Scan for the cell matching the given text and deliver its (X, Y) coordinate at center. 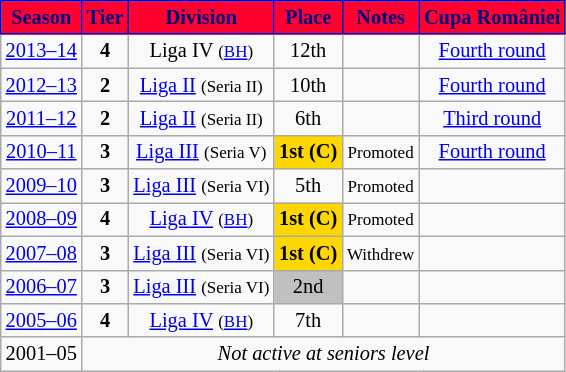
2009–10 (42, 186)
Cupa României (492, 17)
Withdrew (380, 253)
6th (308, 118)
5th (308, 186)
10th (308, 85)
Season (42, 17)
2008–09 (42, 219)
2005–06 (42, 320)
Not active at seniors level (324, 354)
Tier (106, 17)
2001–05 (42, 354)
2012–13 (42, 85)
2006–07 (42, 287)
2011–12 (42, 118)
2nd (308, 287)
2010–11 (42, 152)
2007–08 (42, 253)
7th (308, 320)
Third round (492, 118)
Division (201, 17)
2013–14 (42, 51)
Liga III (Seria V) (201, 152)
Place (308, 17)
Notes (380, 17)
12th (308, 51)
